Output the [x, y] coordinate of the center of the cell containing the given text.  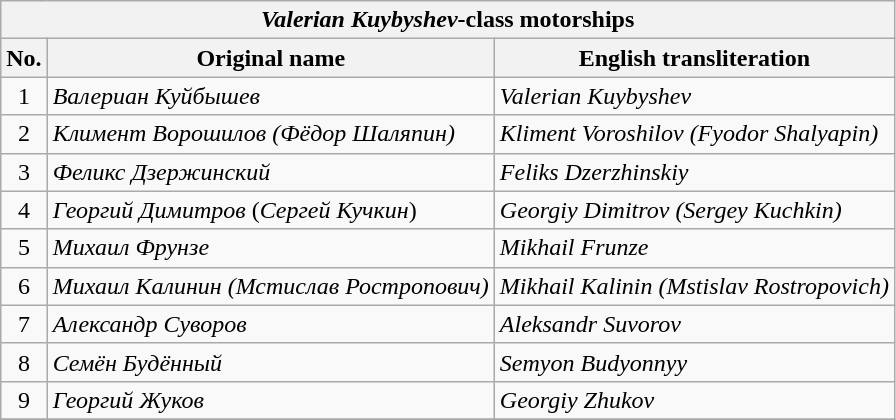
4 [24, 210]
7 [24, 324]
Semyon Budyonnyy [694, 362]
Климент Ворошилов (Фёдор Шаляпин) [270, 134]
2 [24, 134]
Михаил Калинин (Мстислав Ростропович) [270, 286]
5 [24, 248]
Семён Будённый [270, 362]
Феликс Дзержинский [270, 172]
Георгий Жуков [270, 400]
8 [24, 362]
3 [24, 172]
Georgiy Dimitrov (Sergey Kuchkin) [694, 210]
9 [24, 400]
Feliks Dzerzhinskiy [694, 172]
English transliteration [694, 58]
Original name [270, 58]
Georgiy Zhukov [694, 400]
Валериан Куйбышев [270, 96]
Mikhail Frunze [694, 248]
Александр Суворов [270, 324]
6 [24, 286]
Valerian Kuybyshev-class motorships [448, 20]
Valerian Kuybyshev [694, 96]
Aleksandr Suvorov [694, 324]
No. [24, 58]
Георгий Димитров (Сергей Кучкин) [270, 210]
Kliment Voroshilov (Fyodor Shalyapin) [694, 134]
1 [24, 96]
Mikhail Kalinin (Mstislav Rostropovich) [694, 286]
Михаил Фрунзе [270, 248]
